Determine the [x, y] coordinate at the center of the cell enclosing the given text.  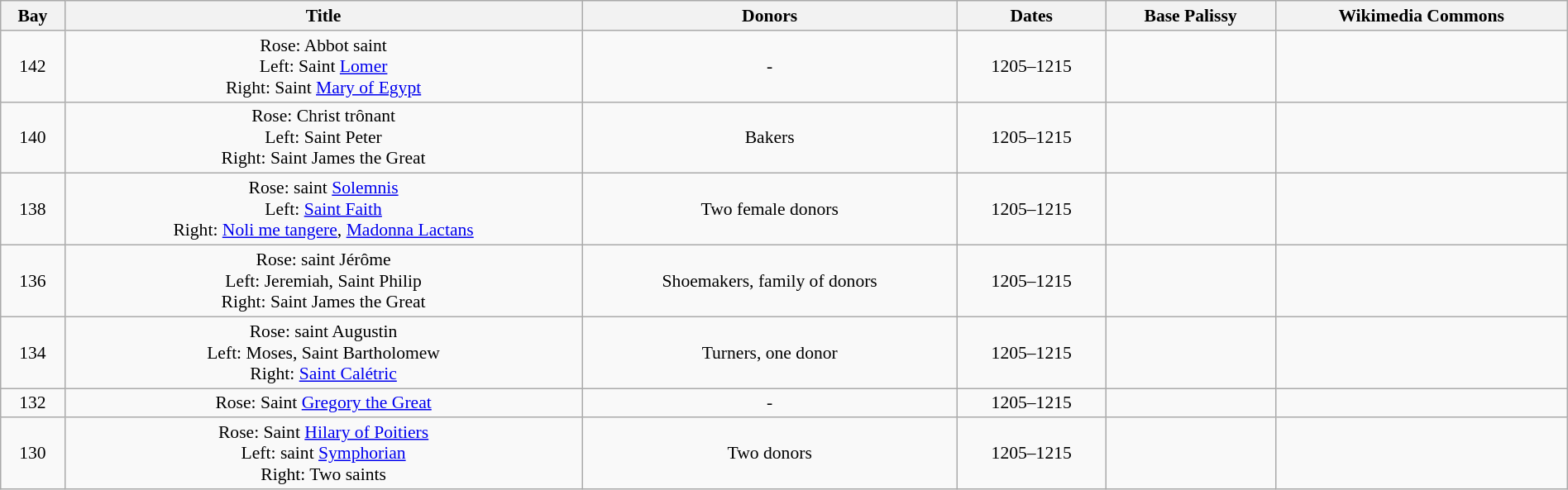
Donors [769, 16]
134 [33, 352]
Rose: saint AugustinLeft: Moses, Saint BartholomewRight: Saint Calétric [323, 352]
142 [33, 66]
Two female donors [769, 210]
132 [33, 403]
130 [33, 454]
Title [323, 16]
140 [33, 137]
Dates [1031, 16]
Base Palissy [1191, 16]
Bakers [769, 137]
Two donors [769, 454]
136 [33, 281]
Rose: Saint Hilary of PoitiersLeft: saint SymphorianRight: Two saints [323, 454]
Wikimedia Commons [1421, 16]
Rose: Saint Gregory the Great [323, 403]
Rose: saint JérômeLeft: Jeremiah, Saint PhilipRight: Saint James the Great [323, 281]
Shoemakers, family of donors [769, 281]
Bay [33, 16]
Rose: Abbot saintLeft: Saint LomerRight: Saint Mary of Egypt [323, 66]
Turners, one donor [769, 352]
Rose: saint SolemnisLeft: Saint FaithRight: Noli me tangere, Madonna Lactans [323, 210]
138 [33, 210]
Rose: Christ trônantLeft: Saint PeterRight: Saint James the Great [323, 137]
